For the text-containing cell, return its midpoint in [x, y] coordinate format. 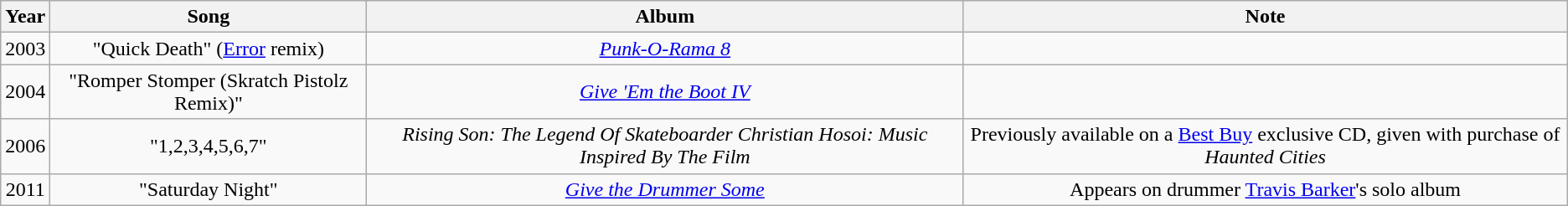
2006 [25, 146]
Appears on drummer Travis Barker's solo album [1265, 189]
2011 [25, 189]
Song [209, 17]
2004 [25, 92]
"Romper Stomper (Skratch Pistolz Remix)" [209, 92]
Give 'Em the Boot IV [665, 92]
Note [1265, 17]
Album [665, 17]
Year [25, 17]
Previously available on a Best Buy exclusive CD, given with purchase of Haunted Cities [1265, 146]
Rising Son: The Legend Of Skateboarder Christian Hosoi: Music Inspired By The Film [665, 146]
"Quick Death" (Error remix) [209, 49]
Give the Drummer Some [665, 189]
"1,2,3,4,5,6,7" [209, 146]
2003 [25, 49]
"Saturday Night" [209, 189]
Punk-O-Rama 8 [665, 49]
